Identify which cell holds the provided text, then report its [X, Y] central coordinate. 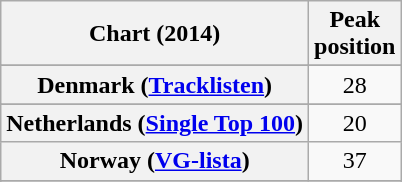
Denmark (Tracklisten) [155, 85]
20 [355, 123]
Chart (2014) [155, 34]
37 [355, 161]
28 [355, 85]
Netherlands (Single Top 100) [155, 123]
Peakposition [355, 34]
Norway (VG-lista) [155, 161]
